Find where the given text appears and provide that cell's center as [X, Y] coordinate. 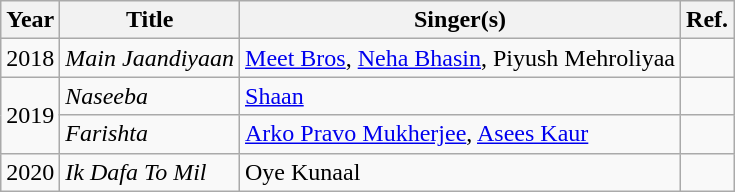
Year [30, 20]
Naseeba [150, 96]
Oye Kunaal [460, 172]
2019 [30, 115]
Ref. [708, 20]
Ik Dafa To Mil [150, 172]
2018 [30, 58]
Main Jaandiyaan [150, 58]
2020 [30, 172]
Arko Pravo Mukherjee, Asees Kaur [460, 134]
Title [150, 20]
Meet Bros, Neha Bhasin, Piyush Mehroliyaa [460, 58]
Farishta [150, 134]
Shaan [460, 96]
Singer(s) [460, 20]
